For the text-containing cell, return its midpoint in (x, y) coordinate format. 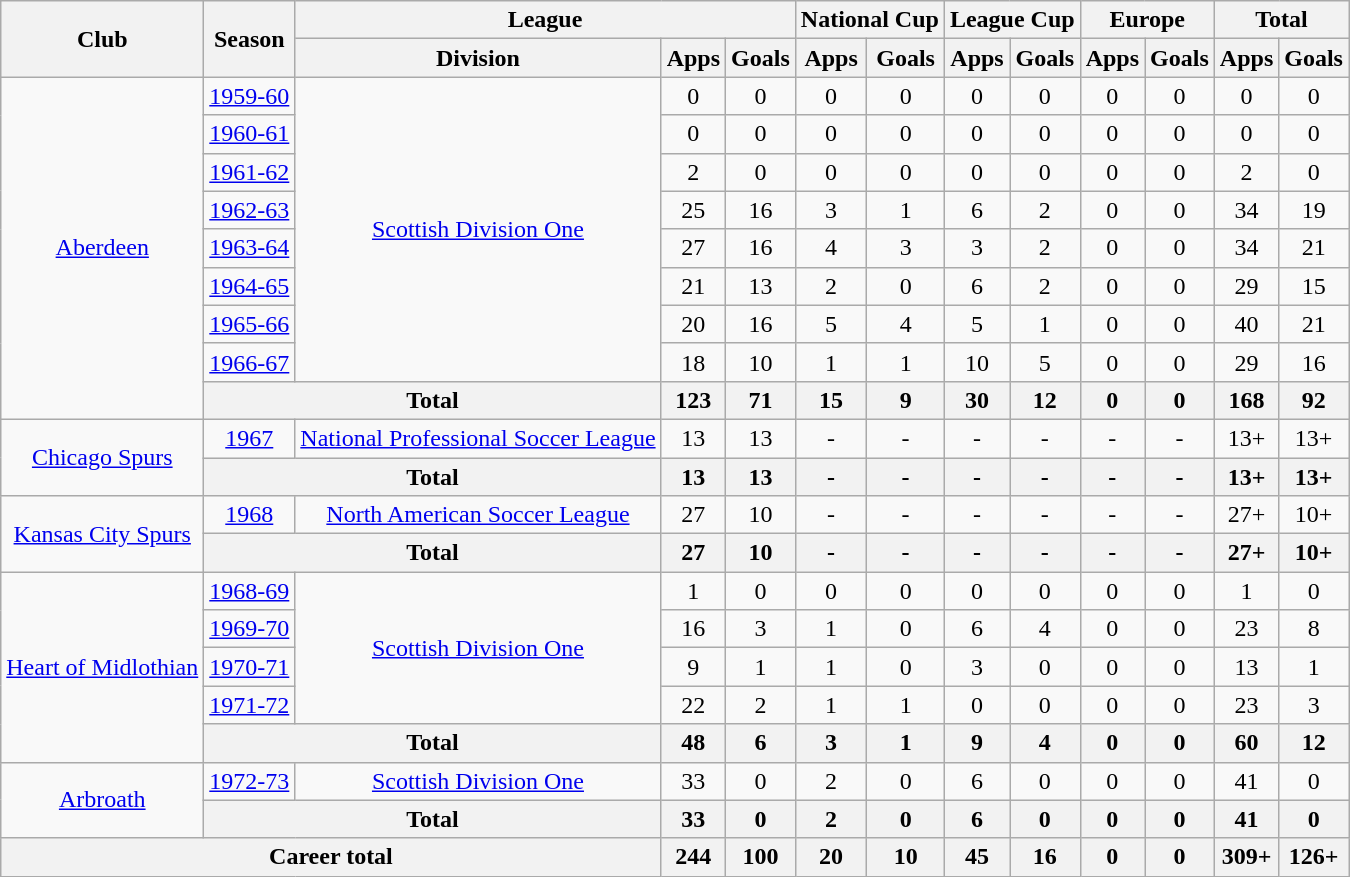
1972-73 (250, 781)
League (545, 20)
71 (761, 400)
Division (478, 58)
Kansas City Spurs (102, 534)
1966-67 (250, 362)
22 (693, 705)
1969-70 (250, 629)
1960-61 (250, 134)
123 (693, 400)
1970-71 (250, 667)
Career total (331, 857)
1961-62 (250, 172)
1968 (250, 515)
45 (976, 857)
North American Soccer League (478, 515)
1965-66 (250, 324)
Chicago Spurs (102, 457)
244 (693, 857)
1964-65 (250, 286)
1968-69 (250, 591)
19 (1314, 210)
Club (102, 39)
1963-64 (250, 248)
309+ (1246, 857)
Season (250, 39)
League Cup (1012, 20)
48 (693, 743)
8 (1314, 629)
1962-63 (250, 210)
30 (976, 400)
92 (1314, 400)
25 (693, 210)
40 (1246, 324)
National Cup (870, 20)
126+ (1314, 857)
168 (1246, 400)
Arbroath (102, 800)
Aberdeen (102, 248)
60 (1246, 743)
18 (693, 362)
Europe (1147, 20)
Heart of Midlothian (102, 667)
National Professional Soccer League (478, 438)
1959-60 (250, 96)
100 (761, 857)
1967 (250, 438)
1971-72 (250, 705)
